From the cell containing the given text, extract its center point as (x, y) coordinate. 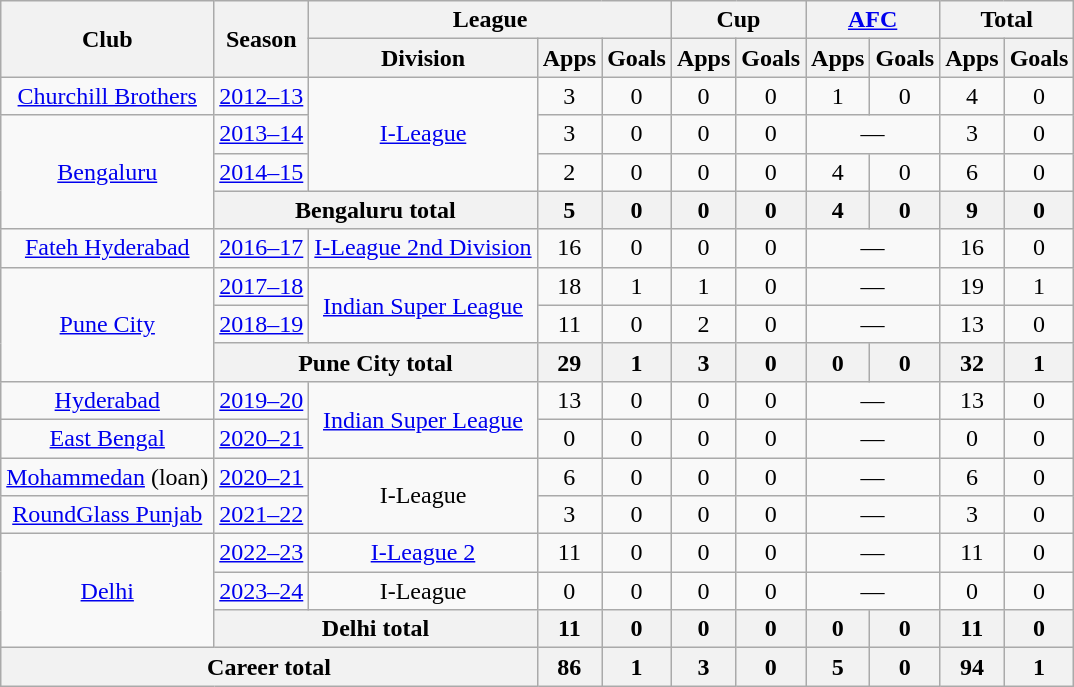
Delhi (108, 591)
2022–23 (262, 553)
2013–14 (262, 134)
Churchill Brothers (108, 96)
2021–22 (262, 515)
2012–13 (262, 96)
I-League 2 (423, 553)
Pune City (108, 324)
Career total (269, 667)
86 (569, 667)
2017–18 (262, 286)
League (490, 20)
Total (1007, 20)
Season (262, 39)
Delhi total (376, 629)
Mohammedan (loan) (108, 477)
I-League 2nd Division (423, 248)
East Bengal (108, 438)
Hyderabad (108, 400)
Division (423, 58)
18 (569, 286)
Bengaluru (108, 172)
AFC (873, 20)
19 (972, 286)
2023–24 (262, 591)
29 (569, 362)
9 (972, 210)
94 (972, 667)
Cup (738, 20)
Pune City total (376, 362)
2019–20 (262, 400)
32 (972, 362)
2014–15 (262, 172)
Fateh Hyderabad (108, 248)
Club (108, 39)
RoundGlass Punjab (108, 515)
2016–17 (262, 248)
Bengaluru total (376, 210)
2018–19 (262, 324)
